Identify which cell holds the provided text, then report its (x, y) central coordinate. 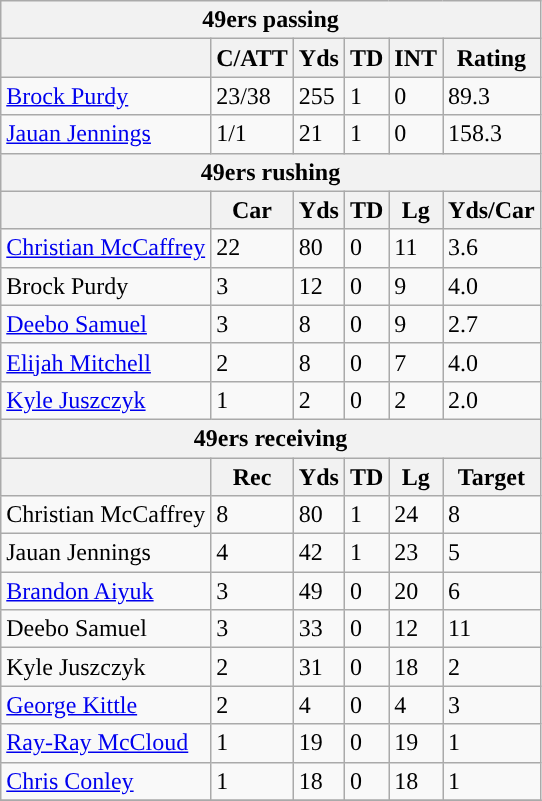
49ers rushing (271, 172)
C/ATT (252, 58)
Chris Conley (106, 781)
255 (318, 96)
2.0 (492, 400)
24 (416, 515)
INT (416, 58)
Car (252, 210)
3.6 (492, 248)
22 (252, 248)
49ers receiving (271, 438)
6 (492, 591)
49 (318, 591)
31 (318, 667)
Ray-Ray McCloud (106, 743)
89.3 (492, 96)
Target (492, 477)
Elijah Mitchell (106, 362)
158.3 (492, 134)
5 (492, 553)
23/38 (252, 96)
33 (318, 629)
20 (416, 591)
1/1 (252, 134)
Rating (492, 58)
Brandon Aiyuk (106, 591)
49ers passing (271, 20)
2.7 (492, 324)
21 (318, 134)
George Kittle (106, 705)
7 (416, 362)
42 (318, 553)
23 (416, 553)
Yds/Car (492, 210)
Rec (252, 477)
